Provide the (x, y) coordinate of the cell's center where the given text is located.  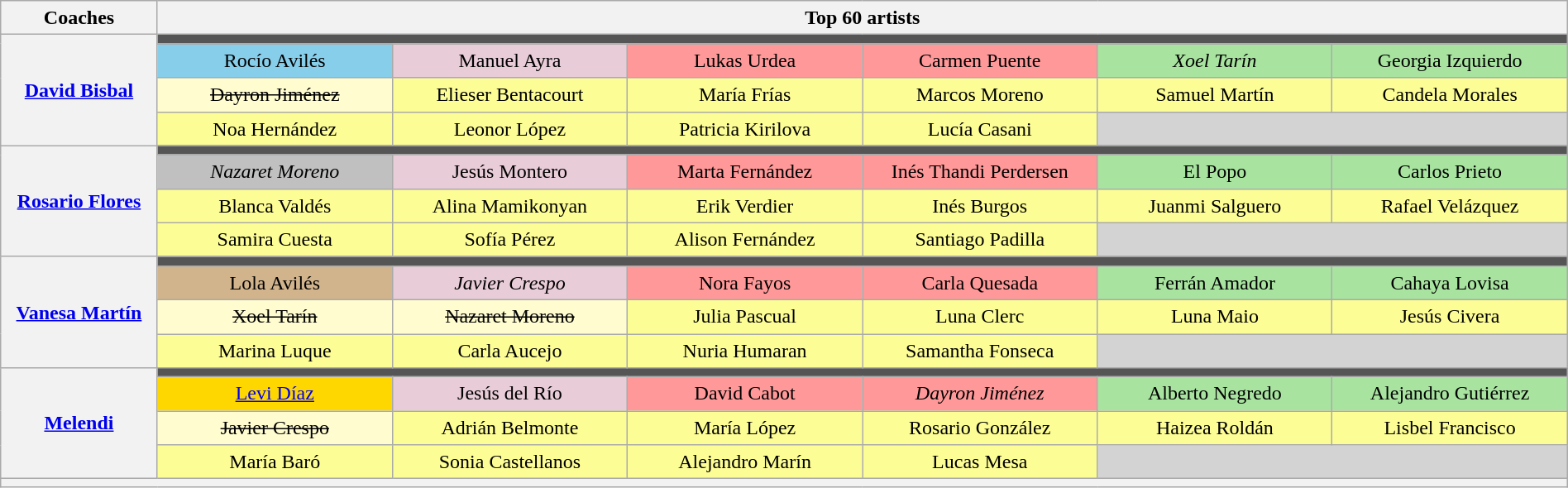
Nuria Humaran (745, 351)
Levi Díaz (275, 394)
Juanmi Salguero (1215, 205)
Lucas Mesa (980, 462)
Luna Clerc (980, 316)
Rosario González (980, 428)
El Popo (1215, 172)
Julia Pascual (745, 316)
Patricia Kirilova (745, 129)
Carla Quesada (980, 283)
Alejandro Marín (745, 462)
Jesús Civera (1450, 316)
Lukas Urdea (745, 61)
María López (745, 428)
Blanca Valdés (275, 205)
Melendi (79, 423)
Haizea Roldán (1215, 428)
Sonia Castellanos (509, 462)
Rocío Avilés (275, 61)
Erik Verdier (745, 205)
Samuel Martín (1215, 94)
Vanesa Martín (79, 312)
David Cabot (745, 394)
Jesús del Río (509, 394)
Ferrán Amador (1215, 283)
Leonor López (509, 129)
Alberto Negredo (1215, 394)
Alejandro Gutiérrez (1450, 394)
Lisbel Francisco (1450, 428)
Lucía Casani (980, 129)
Lola Avilés (275, 283)
Alina Mamikonyan (509, 205)
Adrián Belmonte (509, 428)
Marta Fernández (745, 172)
Nora Fayos (745, 283)
Georgia Izquierdo (1450, 61)
Elieser Bentacourt (509, 94)
Inés Thandi Perdersen (980, 172)
Jesús Montero (509, 172)
Carlos Prieto (1450, 172)
Candela Morales (1450, 94)
Samantha Fonseca (980, 351)
Manuel Ayra (509, 61)
Carla Aucejo (509, 351)
Rosario Flores (79, 201)
Coaches (79, 18)
María Baró (275, 462)
Cahaya Lovisa (1450, 283)
David Bisbal (79, 90)
Luna Maio (1215, 316)
Top 60 artists (862, 18)
Samira Cuesta (275, 240)
María Frías (745, 94)
Sofía Pérez (509, 240)
Carmen Puente (980, 61)
Marina Luque (275, 351)
Marcos Moreno (980, 94)
Alison Fernández (745, 240)
Santiago Padilla (980, 240)
Inés Burgos (980, 205)
Noa Hernández (275, 129)
Rafael Velázquez (1450, 205)
